Determine the (X, Y) coordinate at the center of the cell enclosing the given text.  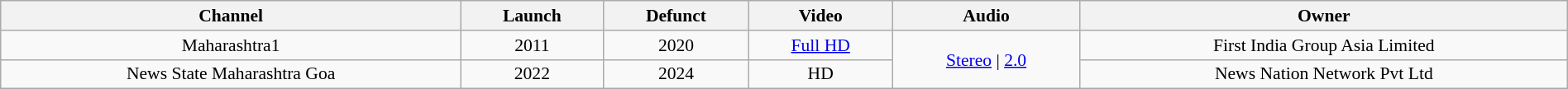
Owner (1323, 16)
News State Maharashtra Goa (232, 74)
2020 (676, 45)
Stereo | 2.0 (987, 59)
2024 (676, 74)
Defunct (676, 16)
2011 (533, 45)
2022 (533, 74)
First India Group Asia Limited (1323, 45)
Audio (987, 16)
HD (820, 74)
Video (820, 16)
Full HD (820, 45)
Channel (232, 16)
Launch (533, 16)
Maharashtra1 (232, 45)
News Nation Network Pvt Ltd (1323, 74)
